Return [x, y] of the center of cell containing provided text 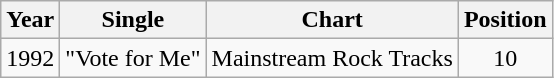
Single [133, 20]
Chart [332, 20]
Mainstream Rock Tracks [332, 58]
10 [505, 58]
Position [505, 20]
"Vote for Me" [133, 58]
1992 [30, 58]
Year [30, 20]
